Identify which cell holds the provided text, then report its [x, y] central coordinate. 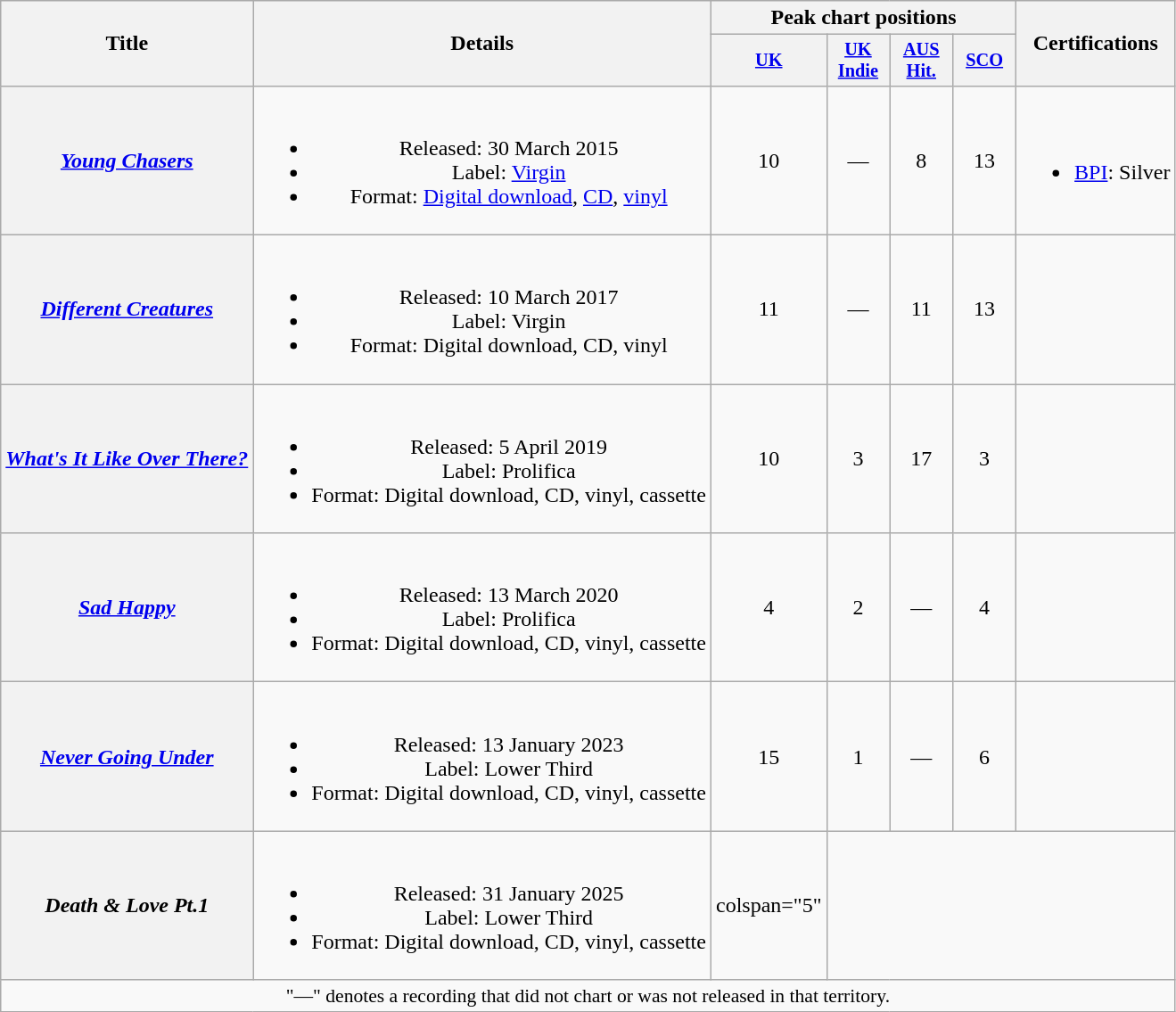
Title [127, 44]
Details [482, 44]
Released: 30 March 2015Label: VirginFormat: Digital download, CD, vinyl [482, 160]
15 [769, 756]
8 [922, 160]
Sad Happy [127, 608]
Peak chart positions [863, 18]
SCO [984, 61]
Never Going Under [127, 756]
BPI: Silver [1096, 160]
Released: 13 March 2020Label: ProlificaFormat: Digital download, CD, vinyl, cassette [482, 608]
Released: 31 January 2025Label: Lower ThirdFormat: Digital download, CD, vinyl, cassette [482, 906]
What's It Like Over There? [127, 458]
Different Creatures [127, 310]
2 [858, 608]
UK [769, 61]
UKIndie [858, 61]
Young Chasers [127, 160]
Released: 5 April 2019Label: ProlificaFormat: Digital download, CD, vinyl, cassette [482, 458]
6 [984, 756]
1 [858, 756]
Released: 10 March 2017Label: VirginFormat: Digital download, CD, vinyl [482, 310]
Death & Love Pt.1 [127, 906]
"—" denotes a recording that did not chart or was not released in that territory. [588, 996]
AUSHit. [922, 61]
Released: 13 January 2023Label: Lower ThirdFormat: Digital download, CD, vinyl, cassette [482, 756]
colspan="5" [769, 906]
17 [922, 458]
Certifications [1096, 44]
